Locate the cell with the specified text and output its [x, y] center coordinate. 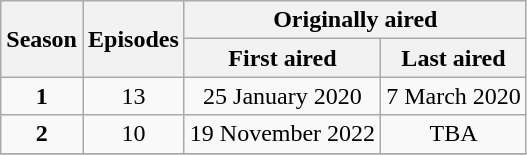
TBA [454, 134]
1 [42, 96]
10 [133, 134]
19 November 2022 [282, 134]
2 [42, 134]
7 March 2020 [454, 96]
25 January 2020 [282, 96]
Season [42, 39]
First aired [282, 58]
13 [133, 96]
Originally aired [355, 20]
Last aired [454, 58]
Episodes [133, 39]
